Find where the given text appears and provide that cell's center as (x, y) coordinate. 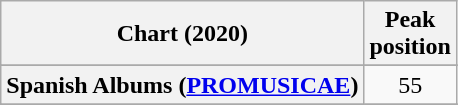
Chart (2020) (182, 34)
55 (410, 85)
Peakposition (410, 34)
Spanish Albums (PROMUSICAE) (182, 85)
